Detect which cell encompasses the target text, then output its [X, Y] center coordinate. 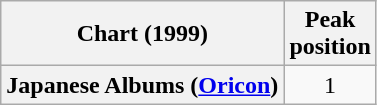
1 [330, 85]
Japanese Albums (Oricon) [142, 85]
Chart (1999) [142, 34]
Peakposition [330, 34]
